Return (X, Y) of the center of cell containing provided text 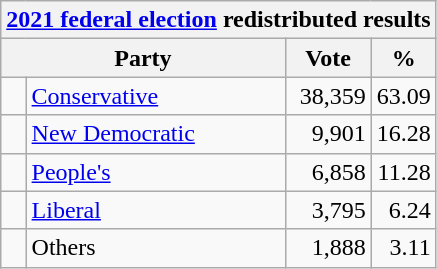
Vote (328, 58)
9,901 (328, 134)
New Democratic (156, 134)
Party (143, 58)
Conservative (156, 96)
People's (156, 172)
2021 federal election redistributed results (218, 20)
3.11 (404, 248)
6.24 (404, 210)
Others (156, 248)
63.09 (404, 96)
38,359 (328, 96)
16.28 (404, 134)
3,795 (328, 210)
6,858 (328, 172)
% (404, 58)
11.28 (404, 172)
1,888 (328, 248)
Liberal (156, 210)
